Return the [X, Y] coordinate for the center point of the cell that contains the specified text.  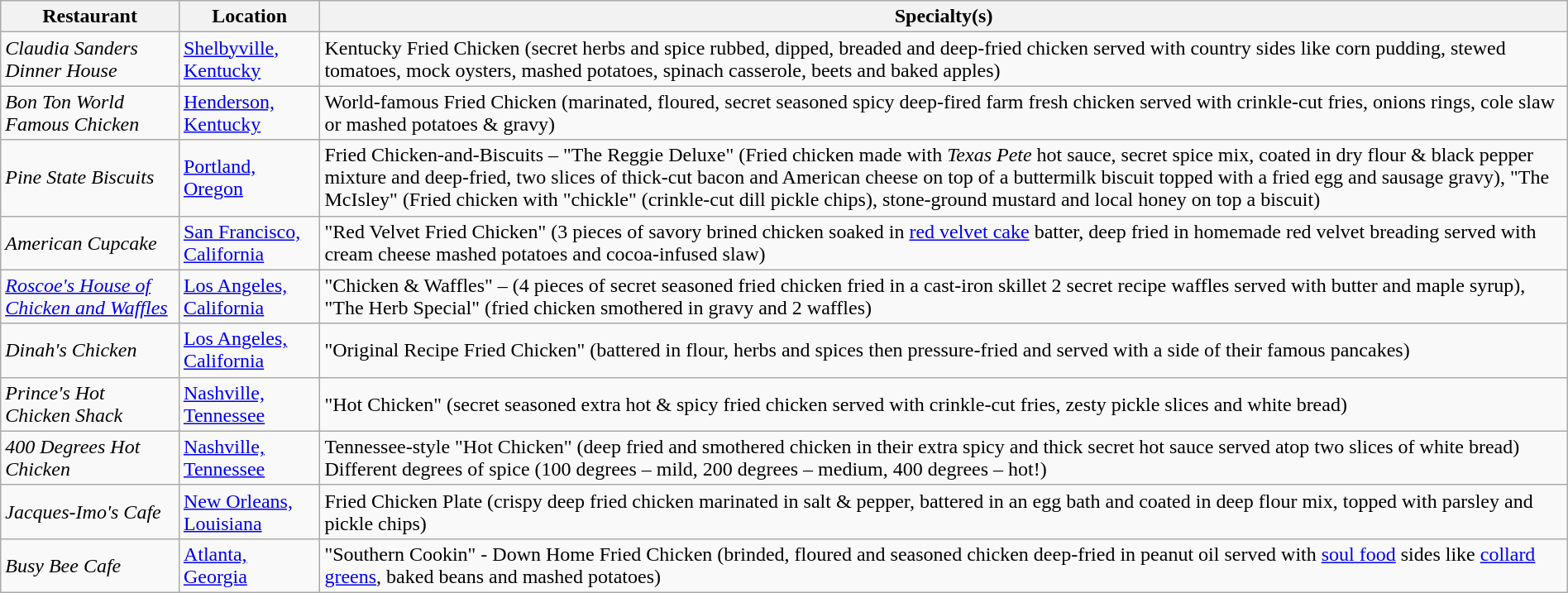
400 Degrees Hot Chicken [90, 458]
American Cupcake [90, 243]
"Hot Chicken" (secret seasoned extra hot & spicy fried chicken served with crinkle-cut fries, zesty pickle slices and white bread) [944, 404]
Henderson, Kentucky [250, 112]
Jacques-Imo's Cafe [90, 511]
Dinah's Chicken [90, 351]
Restaurant [90, 17]
Specialty(s) [944, 17]
Location [250, 17]
Roscoe's House of Chicken and Waffles [90, 296]
Busy Bee Cafe [90, 566]
Atlanta, Georgia [250, 566]
Shelbyville, Kentucky [250, 60]
Prince's Hot Chicken Shack [90, 404]
Pine State Biscuits [90, 178]
New Orleans, Louisiana [250, 511]
Claudia Sanders Dinner House [90, 60]
San Francisco, California [250, 243]
Portland, Oregon [250, 178]
"Original Recipe Fried Chicken" (battered in flour, herbs and spices then pressure-fried and served with a side of their famous pancakes) [944, 351]
Bon Ton World Famous Chicken [90, 112]
